Capture the cell that displays the provided text and extract its (x, y) central coordinate. 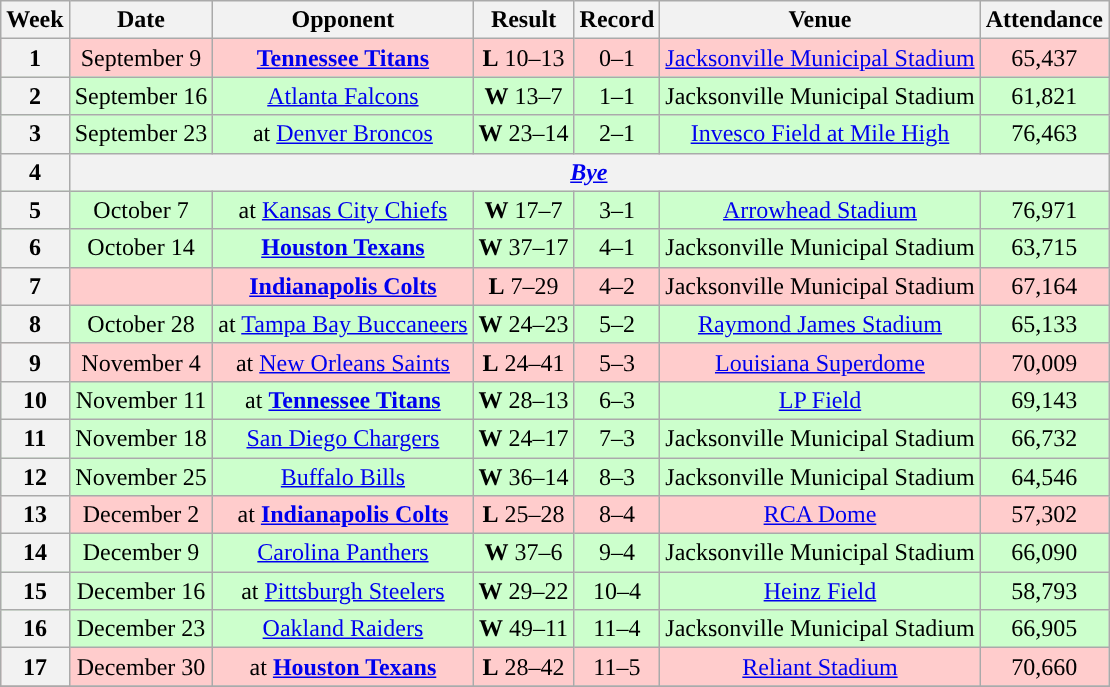
December 23 (141, 629)
November 18 (141, 438)
September 23 (141, 134)
66,905 (1044, 629)
4–1 (617, 248)
September 16 (141, 96)
L 10–13 (524, 58)
3–1 (617, 210)
Reliant Stadium (820, 667)
W 29–22 (524, 591)
Carolina Panthers (343, 553)
6 (35, 248)
69,143 (1044, 400)
December 9 (141, 553)
W 23–14 (524, 134)
at Indianapolis Colts (343, 515)
58,793 (1044, 591)
15 (35, 591)
66,732 (1044, 438)
Tennessee Titans (343, 58)
Attendance (1044, 20)
Arrowhead Stadium (820, 210)
6–3 (617, 400)
L 28–42 (524, 667)
16 (35, 629)
5 (35, 210)
at Tennessee Titans (343, 400)
Buffalo Bills (343, 477)
11–4 (617, 629)
December 30 (141, 667)
10–4 (617, 591)
December 16 (141, 591)
9 (35, 362)
17 (35, 667)
67,164 (1044, 286)
3 (35, 134)
Date (141, 20)
5–3 (617, 362)
4–2 (617, 286)
Week (35, 20)
October 14 (141, 248)
October 28 (141, 324)
at Kansas City Chiefs (343, 210)
11 (35, 438)
76,463 (1044, 134)
at Pittsburgh Steelers (343, 591)
at Tampa Bay Buccaneers (343, 324)
LP Field (820, 400)
5–2 (617, 324)
11–5 (617, 667)
W 13–7 (524, 96)
8 (35, 324)
70,660 (1044, 667)
W 36–14 (524, 477)
Record (617, 20)
57,302 (1044, 515)
Indianapolis Colts (343, 286)
7–3 (617, 438)
12 (35, 477)
2–1 (617, 134)
Bye (588, 172)
San Diego Chargers (343, 438)
65,133 (1044, 324)
2 (35, 96)
W 24–17 (524, 438)
Result (524, 20)
4 (35, 172)
Oakland Raiders (343, 629)
W 49–11 (524, 629)
65,437 (1044, 58)
W 24–23 (524, 324)
1 (35, 58)
0–1 (617, 58)
13 (35, 515)
66,090 (1044, 553)
at New Orleans Saints (343, 362)
Opponent (343, 20)
Invesco Field at Mile High (820, 134)
L 24–41 (524, 362)
W 28–13 (524, 400)
RCA Dome (820, 515)
at Denver Broncos (343, 134)
9–4 (617, 553)
Venue (820, 20)
63,715 (1044, 248)
December 2 (141, 515)
70,009 (1044, 362)
Atlanta Falcons (343, 96)
November 11 (141, 400)
L 25–28 (524, 515)
L 7–29 (524, 286)
September 9 (141, 58)
8–3 (617, 477)
10 (35, 400)
Heinz Field (820, 591)
Houston Texans (343, 248)
8–4 (617, 515)
Louisiana Superdome (820, 362)
November 25 (141, 477)
76,971 (1044, 210)
November 4 (141, 362)
61,821 (1044, 96)
W 37–6 (524, 553)
1–1 (617, 96)
at Houston Texans (343, 667)
64,546 (1044, 477)
14 (35, 553)
7 (35, 286)
Raymond James Stadium (820, 324)
W 17–7 (524, 210)
W 37–17 (524, 248)
October 7 (141, 210)
